Return [x, y] of the center of cell containing provided text 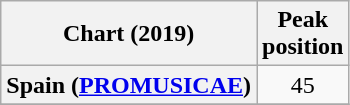
Chart (2019) [129, 34]
Spain (PROMUSICAE) [129, 85]
Peakposition [303, 34]
45 [303, 85]
